Return [x, y] of the center of cell containing provided text 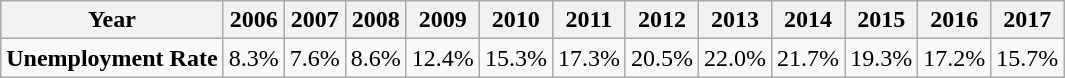
7.6% [314, 58]
21.7% [808, 58]
2016 [954, 20]
8.6% [376, 58]
Unemployment Rate [112, 58]
2013 [736, 20]
20.5% [662, 58]
17.3% [588, 58]
2007 [314, 20]
2008 [376, 20]
2011 [588, 20]
2010 [516, 20]
2014 [808, 20]
15.3% [516, 58]
22.0% [736, 58]
12.4% [442, 58]
8.3% [254, 58]
15.7% [1028, 58]
2012 [662, 20]
2009 [442, 20]
2006 [254, 20]
19.3% [882, 58]
Year [112, 20]
17.2% [954, 58]
2017 [1028, 20]
2015 [882, 20]
